Extract the [x, y] coordinate from the center of the cell holding the provided text.  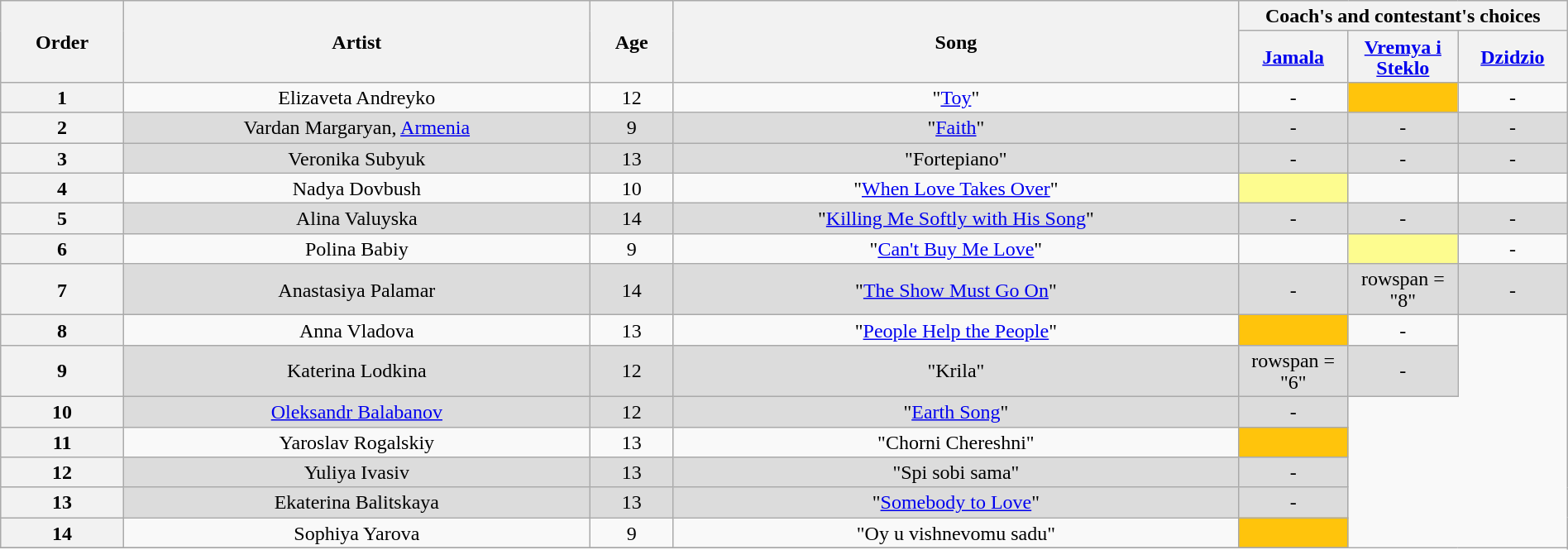
Song [956, 41]
Artist [356, 41]
Katerina Lodkina [356, 371]
Age [632, 41]
rowspan = "8" [1403, 289]
"Oy u vishnevomu sadu" [956, 533]
Dzidzio [1513, 56]
"Chorni Chereshni" [956, 442]
Vardan Margaryan, Armenia [356, 127]
8 [63, 331]
7 [63, 289]
Anastasiya Palamar [356, 289]
Veronika Subyuk [356, 157]
11 [63, 442]
1 [63, 98]
"Toy" [956, 98]
"Faith" [956, 127]
Alina Valuyska [356, 218]
Sophiya Yarova [356, 533]
"Killing Me Softly with His Song" [956, 218]
"Somebody to Love" [956, 503]
"People Help the People" [956, 331]
2 [63, 127]
5 [63, 218]
"Earth Song" [956, 412]
Yuliya Ivasiv [356, 473]
Jamala [1293, 56]
Anna Vladova [356, 331]
rowspan = "6" [1293, 371]
Ekaterina Balitskaya [356, 503]
Vremya i Steklo [1403, 56]
"When Love Takes Over" [956, 189]
Elizaveta Andreyko [356, 98]
"Krila" [956, 371]
4 [63, 189]
Polina Babiy [356, 248]
Yaroslav Rogalskiy [356, 442]
Nadya Dovbush [356, 189]
"Spi sobi sama" [956, 473]
"The Show Must Go On" [956, 289]
6 [63, 248]
"Fortepiano" [956, 157]
Oleksandr Balabanov [356, 412]
Coach's and contestant's choices [1403, 17]
Order [63, 41]
3 [63, 157]
"Can't Buy Me Love" [956, 248]
